Locate the cell with the specified text and output its (X, Y) center coordinate. 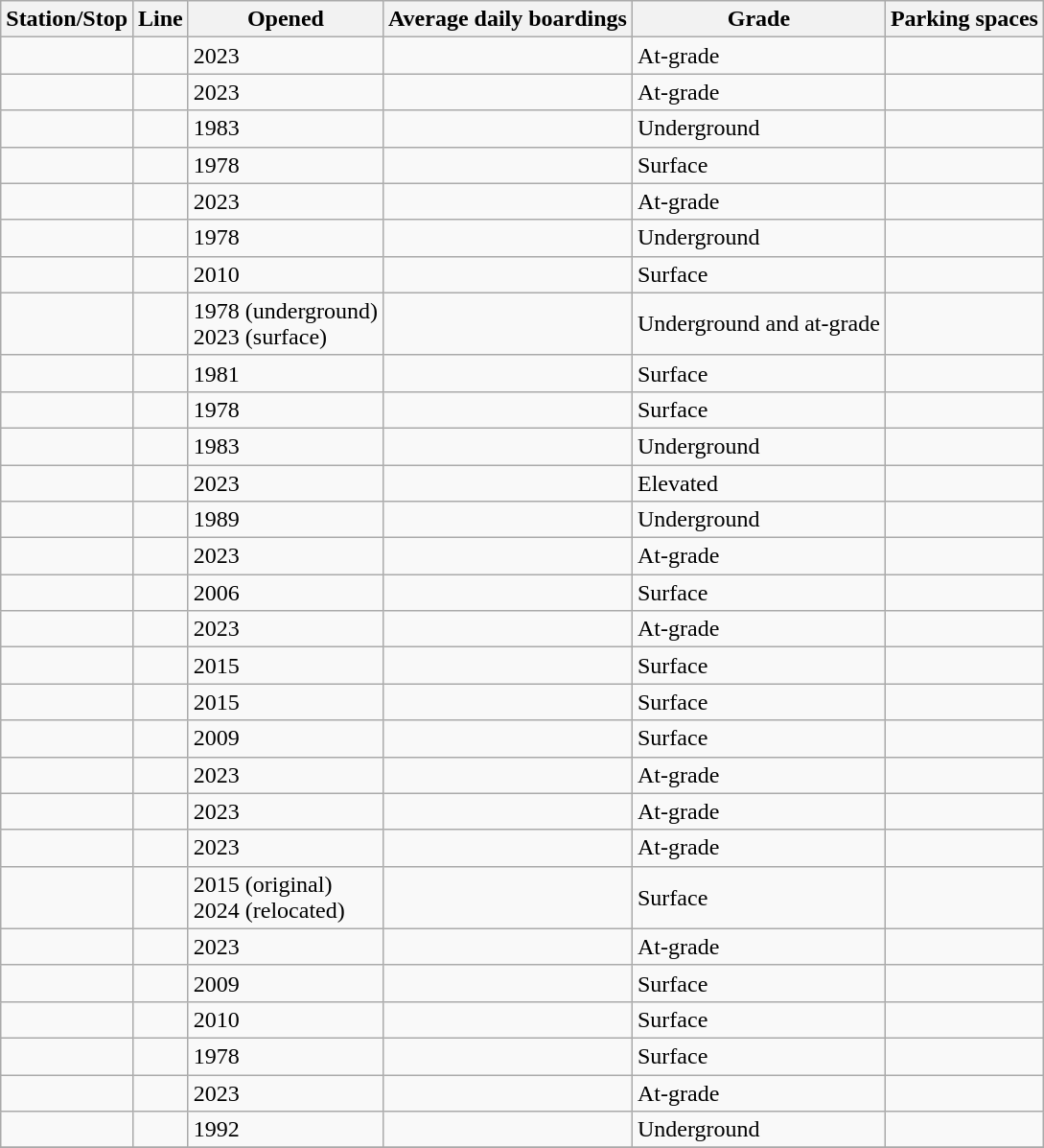
1981 (286, 373)
Grade (758, 19)
Opened (286, 19)
1978 (underground)2023 (surface) (286, 324)
Underground and at-grade (758, 324)
Average daily boardings (508, 19)
2015 (original)2024 (relocated) (286, 898)
Line (161, 19)
Station/Stop (67, 19)
2006 (286, 593)
1989 (286, 520)
1992 (286, 1130)
Parking spaces (964, 19)
Elevated (758, 482)
